Search for the cell housing the specified text and yield its (X, Y) center coordinate. 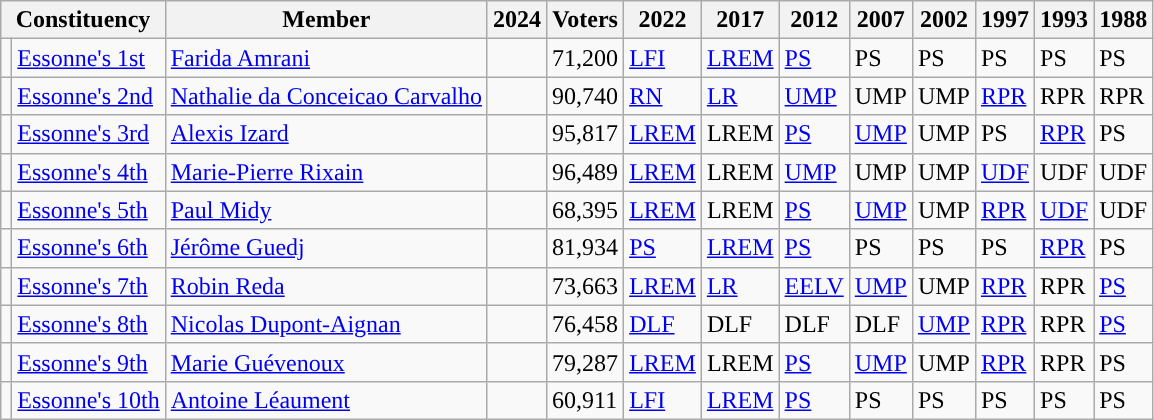
Nathalie da Conceicao Carvalho (326, 96)
Jérôme Guedj (326, 248)
76,458 (586, 324)
Marie Guévenoux (326, 362)
Essonne's 6th (88, 248)
Alexis Izard (326, 134)
73,663 (586, 286)
2017 (740, 20)
71,200 (586, 58)
Member (326, 20)
Essonne's 10th (88, 400)
Robin Reda (326, 286)
Essonne's 5th (88, 210)
2002 (944, 20)
79,287 (586, 362)
60,911 (586, 400)
Essonne's 4th (88, 172)
Voters (586, 20)
Nicolas Dupont-Aignan (326, 324)
2024 (516, 20)
68,395 (586, 210)
90,740 (586, 96)
Antoine Léaument (326, 400)
Essonne's 8th (88, 324)
1993 (1064, 20)
2007 (880, 20)
RN (663, 96)
Essonne's 9th (88, 362)
Essonne's 1st (88, 58)
1997 (1004, 20)
95,817 (586, 134)
Essonne's 3rd (88, 134)
Paul Midy (326, 210)
Essonne's 2nd (88, 96)
Constituency (83, 20)
1988 (1124, 20)
Essonne's 7th (88, 286)
96,489 (586, 172)
Farida Amrani (326, 58)
2022 (663, 20)
EELV (814, 286)
81,934 (586, 248)
2012 (814, 20)
Marie-Pierre Rixain (326, 172)
